Locate the cell with the specified text and output its [X, Y] center coordinate. 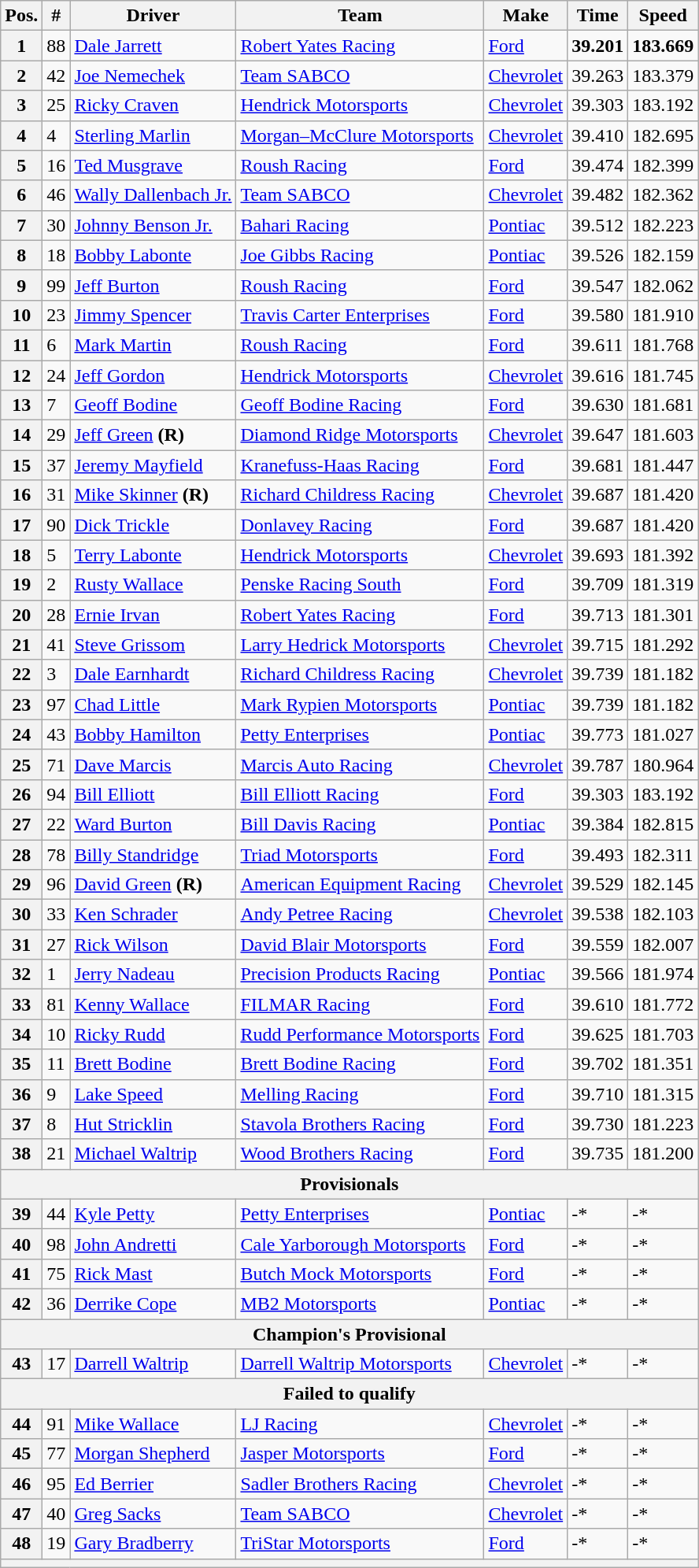
Mark Martin [153, 345]
182.311 [663, 854]
39.559 [598, 945]
Dick Trickle [153, 525]
Joe Gibbs Racing [361, 255]
Rick Wilson [153, 945]
Bobby Hamilton [153, 734]
American Equipment Racing [361, 885]
Mike Wallace [153, 1424]
Marcis Auto Racing [361, 764]
David Blair Motorsports [361, 945]
Wood Brothers Racing [361, 1154]
181.768 [663, 345]
47 [22, 1514]
Dale Jarrett [153, 46]
39.702 [598, 1064]
Morgan–McClure Motorsports [361, 135]
95 [57, 1484]
Team [361, 16]
181.351 [663, 1064]
Bobby Labonte [153, 255]
David Green (R) [153, 885]
39.201 [598, 46]
Geoff Bodine [153, 405]
Driver [153, 16]
Wally Dallenbach Jr. [153, 195]
Michael Waltrip [153, 1154]
Provisionals [349, 1184]
Speed [663, 16]
35 [22, 1064]
Butch Mock Motorsports [361, 1274]
Sadler Brothers Racing [361, 1484]
Precision Products Racing [361, 974]
Geoff Bodine Racing [361, 405]
181.745 [663, 375]
Greg Sacks [153, 1514]
39.787 [598, 764]
77 [57, 1454]
14 [22, 435]
39.611 [598, 345]
Bahari Racing [361, 225]
Triad Motorsports [361, 854]
39.709 [598, 585]
99 [57, 285]
Ed Berrier [153, 1484]
Ricky Rudd [153, 1034]
Darrell Waltrip [153, 1364]
Pos. [22, 16]
39.263 [598, 76]
Hut Stricklin [153, 1124]
Larry Hedrick Motorsports [361, 645]
39.493 [598, 854]
45 [22, 1454]
Lake Speed [153, 1094]
39.681 [598, 465]
Andy Petree Racing [361, 915]
39.625 [598, 1034]
75 [57, 1274]
Kyle Petty [153, 1214]
39.715 [598, 645]
181.772 [663, 1004]
Kenny Wallace [153, 1004]
48 [22, 1544]
Time [598, 16]
Billy Standridge [153, 854]
39.384 [598, 824]
39.713 [598, 615]
Ward Burton [153, 824]
39.730 [598, 1124]
Johnny Benson Jr. [153, 225]
Ted Musgrave [153, 165]
32 [22, 974]
183.379 [663, 76]
182.145 [663, 885]
13 [22, 405]
182.007 [663, 945]
39.529 [598, 885]
Rudd Performance Motorsports [361, 1034]
88 [57, 46]
39.547 [598, 285]
Jeff Gordon [153, 375]
38 [22, 1154]
39.710 [598, 1094]
Sterling Marlin [153, 135]
Terry Labonte [153, 555]
181.223 [663, 1124]
Cale Yarborough Motorsports [361, 1244]
39.538 [598, 915]
Jerry Nadeau [153, 974]
181.027 [663, 734]
181.974 [663, 974]
Travis Carter Enterprises [361, 315]
12 [22, 375]
78 [57, 854]
Joe Nemechek [153, 76]
182.399 [663, 165]
182.159 [663, 255]
Bill Davis Racing [361, 824]
39.410 [598, 135]
39.616 [598, 375]
39.647 [598, 435]
39.610 [598, 1004]
# [57, 16]
39.512 [598, 225]
180.964 [663, 764]
Jeff Burton [153, 285]
182.695 [663, 135]
39 [22, 1214]
91 [57, 1424]
182.362 [663, 195]
39.482 [598, 195]
39.735 [598, 1154]
LJ Racing [361, 1424]
Ricky Craven [153, 105]
Mark Rypien Motorsports [361, 704]
71 [57, 764]
20 [22, 615]
182.103 [663, 915]
Diamond Ridge Motorsports [361, 435]
182.062 [663, 285]
181.392 [663, 555]
Kranefuss-Haas Racing [361, 465]
Bill Elliott Racing [361, 794]
Failed to qualify [349, 1394]
Brett Bodine [153, 1064]
Champion's Provisional [349, 1334]
39.580 [598, 315]
Stavola Brothers Racing [361, 1124]
Jimmy Spencer [153, 315]
182.223 [663, 225]
98 [57, 1244]
Melling Racing [361, 1094]
183.669 [663, 46]
39.566 [598, 974]
181.319 [663, 585]
90 [57, 525]
Chad Little [153, 704]
39.773 [598, 734]
34 [22, 1034]
Ken Schrader [153, 915]
Penske Racing South [361, 585]
Derrike Cope [153, 1304]
39.693 [598, 555]
TriStar Motorsports [361, 1544]
181.200 [663, 1154]
97 [57, 704]
181.603 [663, 435]
181.447 [663, 465]
15 [22, 465]
182.815 [663, 824]
39.474 [598, 165]
FILMAR Racing [361, 1004]
Morgan Shepherd [153, 1454]
Jasper Motorsports [361, 1454]
181.301 [663, 615]
Jeff Green (R) [153, 435]
Mike Skinner (R) [153, 495]
Donlavey Racing [361, 525]
181.910 [663, 315]
Rusty Wallace [153, 585]
94 [57, 794]
Dave Marcis [153, 764]
181.703 [663, 1034]
39.630 [598, 405]
81 [57, 1004]
Steve Grissom [153, 645]
26 [22, 794]
MB2 Motorsports [361, 1304]
181.681 [663, 405]
Brett Bodine Racing [361, 1064]
96 [57, 885]
Gary Bradberry [153, 1544]
181.315 [663, 1094]
Rick Mast [153, 1274]
Dale Earnhardt [153, 675]
Ernie Irvan [153, 615]
39.526 [598, 255]
181.292 [663, 645]
John Andretti [153, 1244]
Darrell Waltrip Motorsports [361, 1364]
Bill Elliott [153, 794]
Make [526, 16]
Jeremy Mayfield [153, 465]
